Return [X, Y] of the center of cell containing provided text 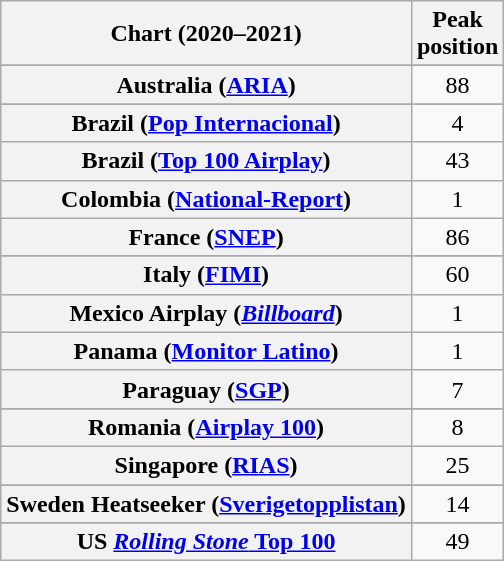
Australia (ARIA) [206, 85]
60 [457, 275]
Italy (FIMI) [206, 275]
43 [457, 161]
Chart (2020–2021) [206, 34]
Brazil (Top 100 Airplay) [206, 161]
7 [457, 389]
Panama (Monitor Latino) [206, 351]
Colombia (National-Report) [206, 199]
4 [457, 123]
France (SNEP) [206, 237]
86 [457, 237]
8 [457, 427]
14 [457, 503]
Mexico Airplay (Billboard) [206, 313]
88 [457, 85]
Romania (Airplay 100) [206, 427]
Brazil (Pop Internacional) [206, 123]
Sweden Heatseeker (Sverigetopplistan) [206, 503]
25 [457, 465]
Paraguay (SGP) [206, 389]
Peakposition [457, 34]
Singapore (RIAS) [206, 465]
US Rolling Stone Top 100 [206, 542]
49 [457, 542]
